For the text-containing cell, return its midpoint in [X, Y] coordinate format. 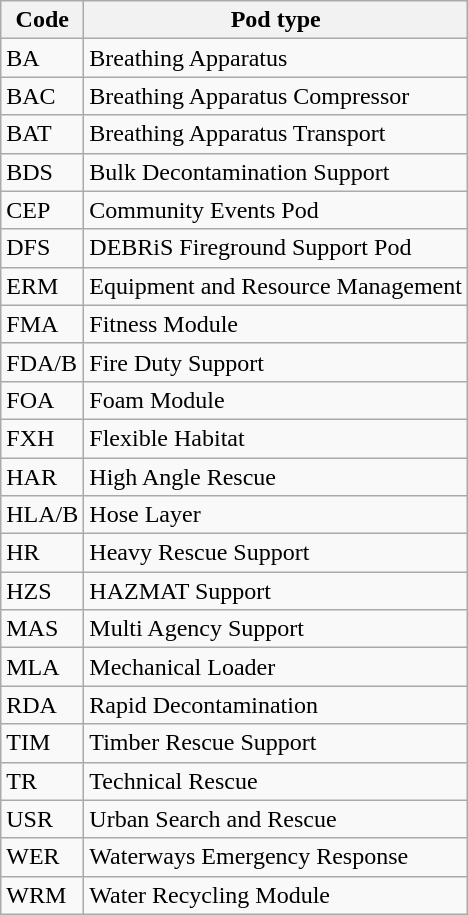
Hose Layer [276, 515]
HLA/B [42, 515]
USR [42, 819]
Rapid Decontamination [276, 705]
DFS [42, 248]
BDS [42, 172]
Breathing Apparatus Compressor [276, 96]
Water Recycling Module [276, 895]
MLA [42, 667]
Fitness Module [276, 324]
Foam Module [276, 400]
MAS [42, 629]
BAC [42, 96]
FOA [42, 400]
CEP [42, 210]
Heavy Rescue Support [276, 553]
FMA [42, 324]
FDA/B [42, 362]
DEBRiS Fireground Support Pod [276, 248]
Equipment and Resource Management [276, 286]
Urban Search and Rescue [276, 819]
Fire Duty Support [276, 362]
HAZMAT Support [276, 591]
Mechanical Loader [276, 667]
HZS [42, 591]
HAR [42, 477]
High Angle Rescue [276, 477]
TR [42, 781]
Flexible Habitat [276, 438]
Community Events Pod [276, 210]
WER [42, 857]
WRM [42, 895]
Technical Rescue [276, 781]
RDA [42, 705]
HR [42, 553]
Breathing Apparatus Transport [276, 134]
Breathing Apparatus [276, 58]
Timber Rescue Support [276, 743]
TIM [42, 743]
Waterways Emergency Response [276, 857]
ERM [42, 286]
Bulk Decontamination Support [276, 172]
Code [42, 20]
BAT [42, 134]
FXH [42, 438]
Multi Agency Support [276, 629]
BA [42, 58]
Pod type [276, 20]
